Capture the cell that displays the provided text and extract its (x, y) central coordinate. 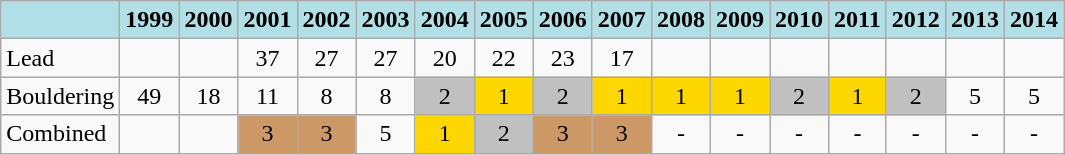
2009 (740, 20)
1999 (150, 20)
2014 (1034, 20)
2004 (444, 20)
2005 (504, 20)
Lead (60, 58)
2007 (622, 20)
2011 (858, 20)
18 (208, 96)
2000 (208, 20)
2010 (800, 20)
20 (444, 58)
2002 (326, 20)
Bouldering (60, 96)
49 (150, 96)
2003 (386, 20)
23 (562, 58)
2012 (916, 20)
11 (268, 96)
2008 (680, 20)
17 (622, 58)
2006 (562, 20)
2001 (268, 20)
Combined (60, 134)
37 (268, 58)
2013 (974, 20)
22 (504, 58)
